Extract the (X, Y) coordinate from the center of the cell holding the provided text.  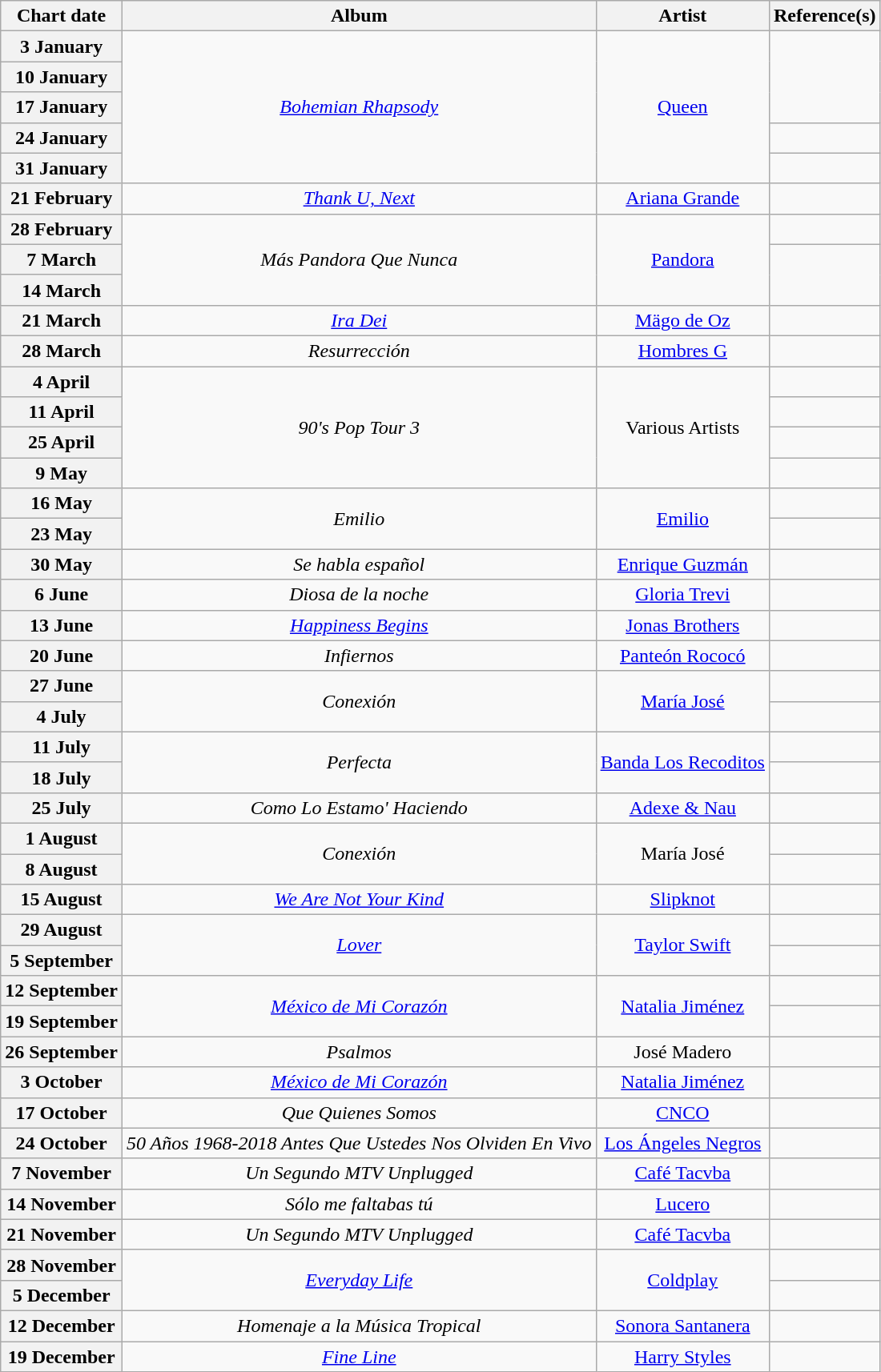
3 October (62, 1082)
Jonas Brothers (682, 625)
Psalmos (359, 1052)
Artist (682, 16)
10 January (62, 77)
Pandora (682, 259)
Se habla español (359, 564)
4 April (62, 382)
Fine Line (359, 1357)
Adexe & Nau (682, 808)
Enrique Guzmán (682, 564)
8 August (62, 869)
11 April (62, 412)
26 September (62, 1052)
Más Pandora Que Nunca (359, 259)
Lover (359, 945)
24 January (62, 138)
Infiernos (359, 656)
Everyday Life (359, 1280)
Lucero (682, 1204)
25 July (62, 808)
14 November (62, 1204)
21 March (62, 320)
17 October (62, 1113)
Que Quienes Somos (359, 1113)
21 February (62, 199)
21 November (62, 1234)
Harry Styles (682, 1357)
Bohemian Rhapsody (359, 107)
1 August (62, 838)
4 July (62, 716)
Ariana Grande (682, 199)
Taylor Swift (682, 945)
Homenaje a la Música Tropical (359, 1326)
28 March (62, 351)
Thank U, Next (359, 199)
Chart date (62, 16)
Panteón Rococó (682, 656)
9 May (62, 473)
27 June (62, 686)
We Are Not Your Kind (359, 900)
24 October (62, 1143)
Slipknot (682, 900)
25 April (62, 443)
Album (359, 16)
5 December (62, 1295)
12 September (62, 991)
50 Años 1968-2018 Antes Que Ustedes Nos Olviden En Vivo (359, 1143)
20 June (62, 656)
Mägo de Oz (682, 320)
José Madero (682, 1052)
Hombres G (682, 351)
31 January (62, 168)
Coldplay (682, 1280)
30 May (62, 564)
12 December (62, 1326)
Diosa de la noche (359, 595)
28 November (62, 1265)
Ira Dei (359, 320)
Queen (682, 107)
Los Ángeles Negros (682, 1143)
18 July (62, 777)
Sonora Santanera (682, 1326)
Sólo me faltabas tú (359, 1204)
Resurrección (359, 351)
14 March (62, 290)
Como Lo Estamo' Haciendo (359, 808)
Banda Los Recoditos (682, 762)
7 November (62, 1173)
13 June (62, 625)
7 March (62, 259)
Happiness Begins (359, 625)
Perfecta (359, 762)
15 August (62, 900)
6 June (62, 595)
11 July (62, 747)
5 September (62, 961)
17 January (62, 107)
29 August (62, 930)
Reference(s) (825, 16)
Gloria Trevi (682, 595)
16 May (62, 503)
28 February (62, 229)
19 September (62, 1021)
CNCO (682, 1113)
19 December (62, 1357)
23 May (62, 534)
3 January (62, 46)
90's Pop Tour 3 (359, 427)
Various Artists (682, 427)
